Pinpoint the cell where the given text exists, returning its [X, Y] midpoint coordinate. 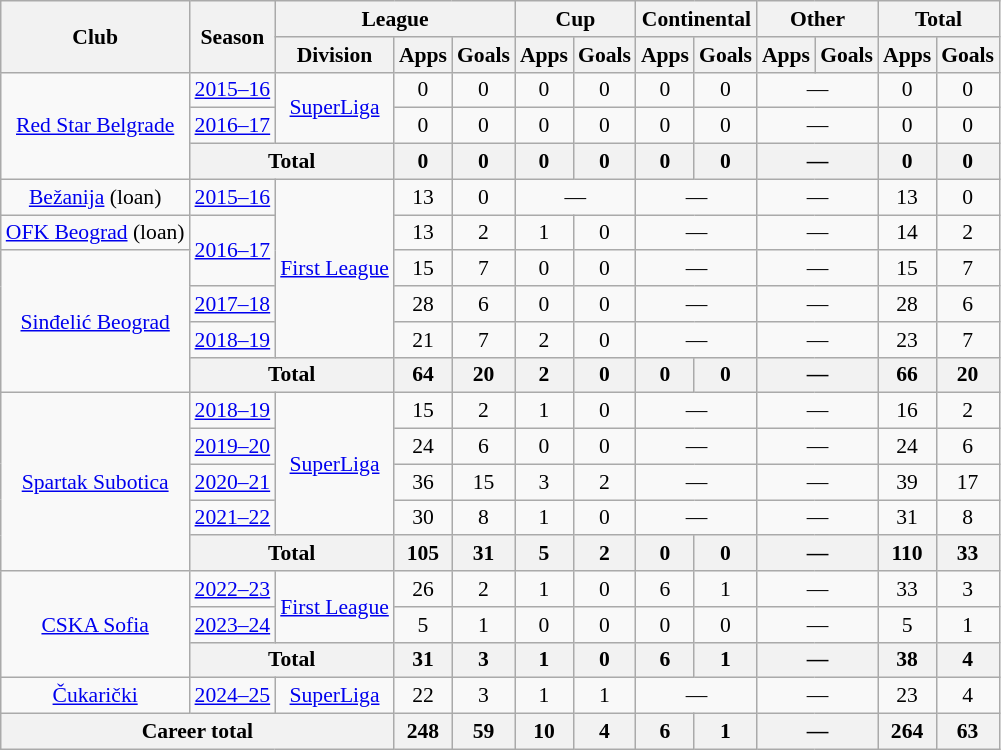
2022–23 [233, 589]
Club [96, 36]
36 [423, 482]
2019–20 [233, 447]
63 [968, 732]
22 [423, 696]
38 [907, 660]
2021–22 [233, 518]
64 [423, 375]
105 [423, 554]
30 [423, 518]
16 [907, 411]
Bežanija (loan) [96, 197]
2020–21 [233, 482]
CSKA Sofia [96, 624]
2023–24 [233, 625]
59 [484, 732]
Spartak Subotica [96, 482]
Season [233, 36]
264 [907, 732]
Continental [696, 19]
Career total [198, 732]
21 [423, 340]
248 [423, 732]
Other [818, 19]
Red Star Belgrade [96, 126]
2024–25 [233, 696]
66 [907, 375]
2017–18 [233, 304]
League [395, 19]
OFK Beograd (loan) [96, 233]
Sinđelić Beograd [96, 322]
10 [544, 732]
26 [423, 589]
Division [334, 55]
14 [907, 233]
110 [907, 554]
17 [968, 482]
Cup [576, 19]
Čukarički [96, 696]
39 [907, 482]
